Identify which cell holds the provided text, then report its (x, y) central coordinate. 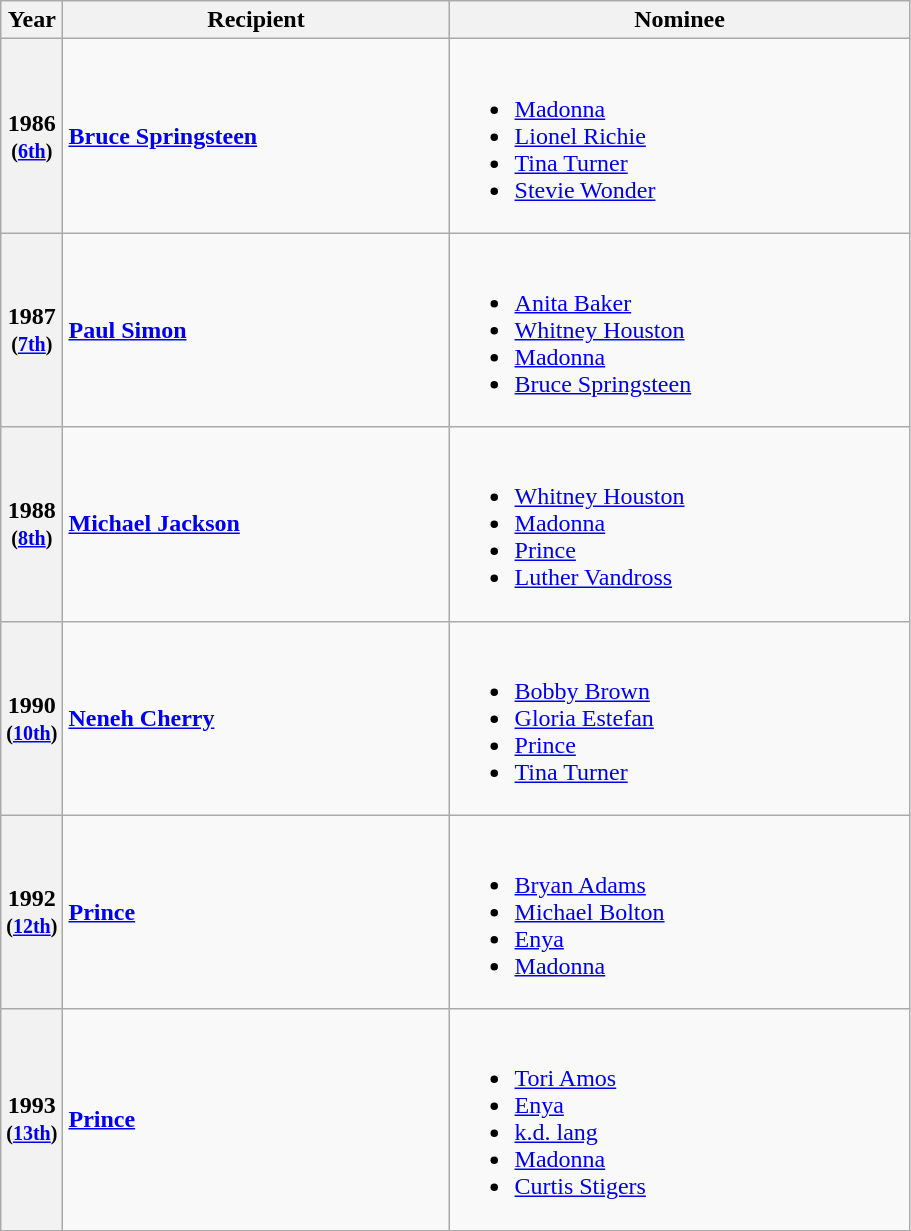
Michael Jackson (256, 524)
1993 (13th) (32, 1120)
Paul Simon (256, 330)
MadonnaLionel RichieTina TurnerStevie Wonder (680, 136)
1987 (7th) (32, 330)
Whitney HoustonMadonnaPrinceLuther Vandross (680, 524)
Neneh Cherry (256, 718)
Year (32, 20)
Bryan AdamsMichael BoltonEnyaMadonna (680, 912)
Nominee (680, 20)
1992 (12th) (32, 912)
1988 (8th) (32, 524)
Anita BakerWhitney HoustonMadonnaBruce Springsteen (680, 330)
Recipient (256, 20)
1986 (6th) (32, 136)
1990 (10th) (32, 718)
Bruce Springsteen (256, 136)
Bobby BrownGloria EstefanPrinceTina Turner (680, 718)
Tori AmosEnyak.d. langMadonnaCurtis Stigers (680, 1120)
